Search for the cell housing the specified text and yield its (X, Y) center coordinate. 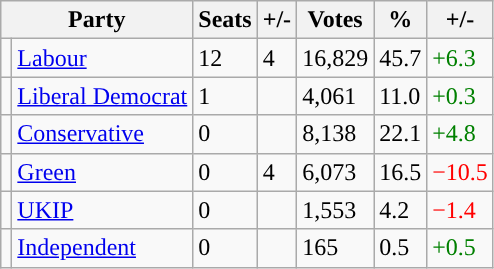
Liberal Democrat (102, 96)
12 (225, 58)
16,829 (336, 58)
8,138 (336, 134)
+6.3 (460, 58)
−10.5 (460, 172)
+0.3 (460, 96)
Green (102, 172)
165 (336, 248)
4,061 (336, 96)
11.0 (400, 96)
Labour (102, 58)
Conservative (102, 134)
45.7 (400, 58)
Independent (102, 248)
22.1 (400, 134)
−1.4 (460, 210)
6,073 (336, 172)
1 (225, 96)
0.5 (400, 248)
+0.5 (460, 248)
% (400, 20)
16.5 (400, 172)
4.2 (400, 210)
Seats (225, 20)
1,553 (336, 210)
UKIP (102, 210)
Party (97, 20)
Votes (336, 20)
+4.8 (460, 134)
